Locate the cell with the specified text and output its [x, y] center coordinate. 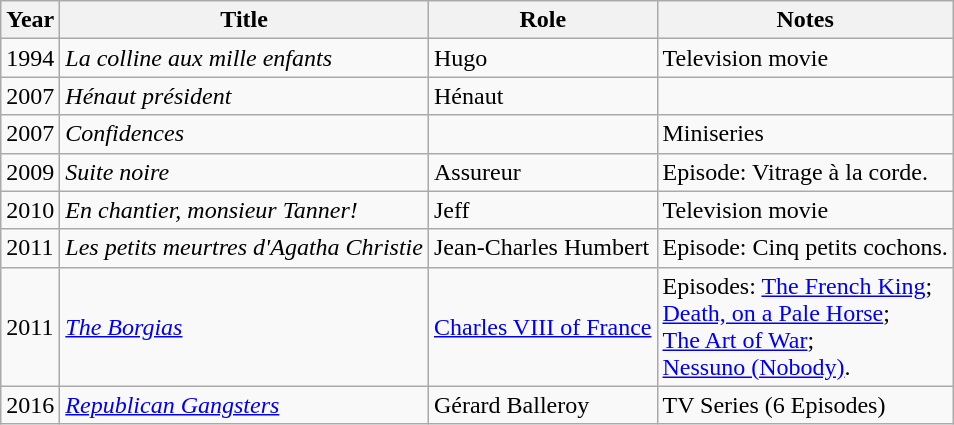
2009 [30, 172]
The Borgias [244, 326]
2010 [30, 210]
Assureur [542, 172]
Episode: Cinq petits cochons. [805, 248]
1994 [30, 58]
Jean-Charles Humbert [542, 248]
TV Series (6 Episodes) [805, 405]
En chantier, monsieur Tanner! [244, 210]
Role [542, 20]
Suite noire [244, 172]
La colline aux mille enfants [244, 58]
Year [30, 20]
Episode: Vitrage à la corde. [805, 172]
Hénaut [542, 96]
Gérard Balleroy [542, 405]
Notes [805, 20]
Les petits meurtres d'Agatha Christie [244, 248]
Confidences [244, 134]
Jeff [542, 210]
Republican Gangsters [244, 405]
Miniseries [805, 134]
Title [244, 20]
2016 [30, 405]
Episodes: The French King;Death, on a Pale Horse;The Art of War;Nessuno (Nobody). [805, 326]
Charles VIII of France [542, 326]
Hénaut président [244, 96]
Hugo [542, 58]
